Find where the given text appears and provide that cell's center as (x, y) coordinate. 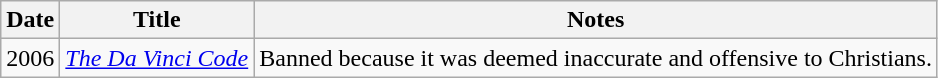
Date (30, 20)
Notes (596, 20)
The Da Vinci Code (157, 58)
Banned because it was deemed inaccurate and offensive to Christians. (596, 58)
Title (157, 20)
2006 (30, 58)
